Return the (X, Y) coordinate for the center point of the cell that contains the specified text.  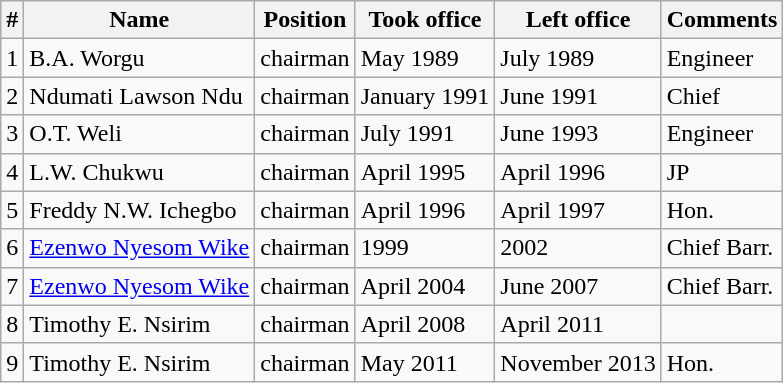
O.T. Weli (140, 134)
April 1997 (578, 210)
April 2008 (425, 324)
April 2011 (578, 324)
June 1993 (578, 134)
7 (12, 286)
May 1989 (425, 58)
Position (305, 20)
November 2013 (578, 362)
1999 (425, 248)
Freddy N.W. Ichegbo (140, 210)
L.W. Chukwu (140, 172)
January 1991 (425, 96)
Left office (578, 20)
Took office (425, 20)
Name (140, 20)
April 2004 (425, 286)
# (12, 20)
1 (12, 58)
9 (12, 362)
May 2011 (425, 362)
Chief (722, 96)
6 (12, 248)
3 (12, 134)
July 1991 (425, 134)
June 2007 (578, 286)
July 1989 (578, 58)
B.A. Worgu (140, 58)
April 1995 (425, 172)
4 (12, 172)
2 (12, 96)
5 (12, 210)
JP (722, 172)
Comments (722, 20)
2002 (578, 248)
Ndumati Lawson Ndu (140, 96)
8 (12, 324)
June 1991 (578, 96)
